For the text-containing cell, return its midpoint in (x, y) coordinate format. 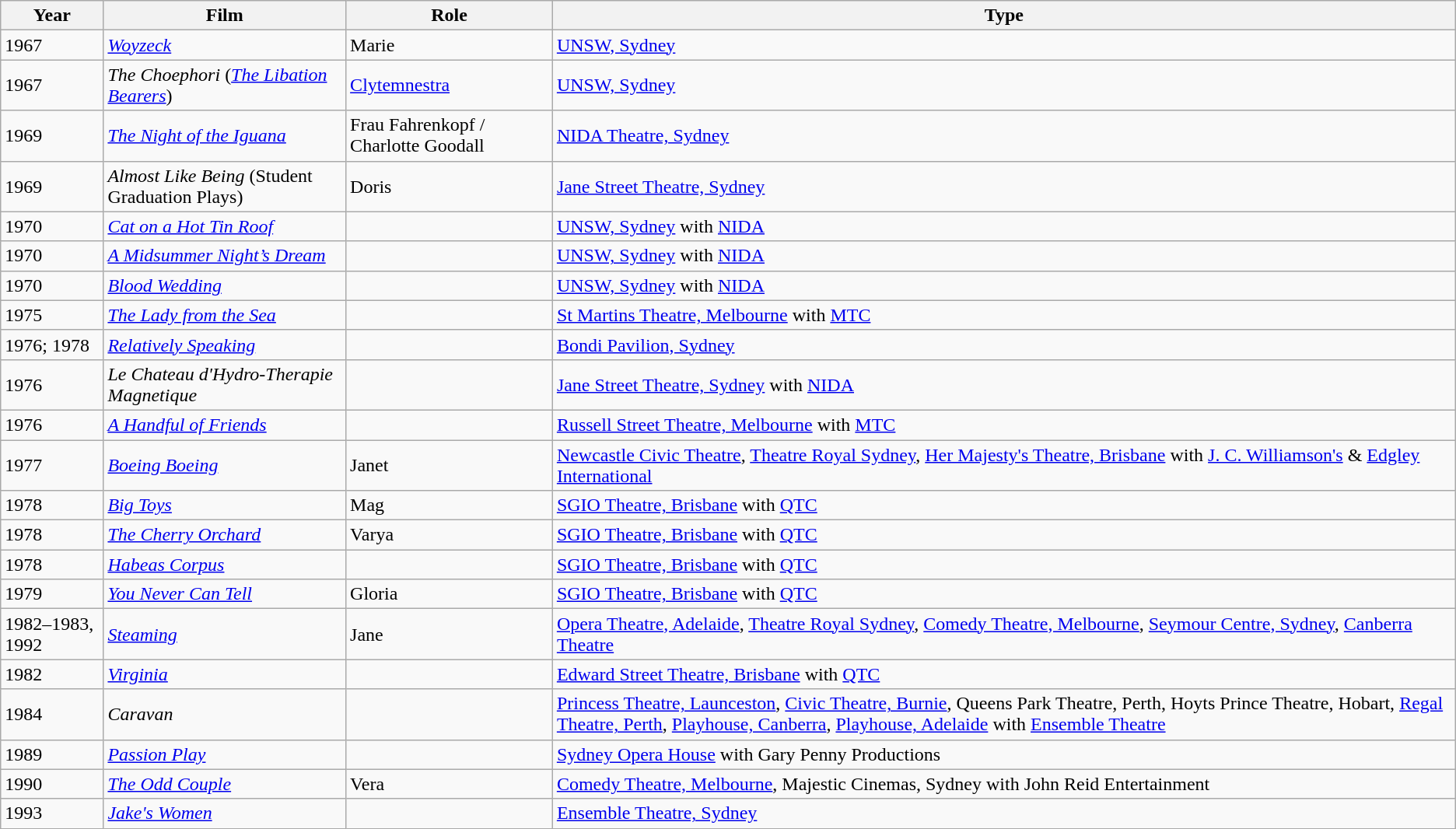
Cat on a Hot Tin Roof (225, 226)
Caravan (225, 714)
The Choephori (The Libation Bearers) (225, 86)
1977 (52, 465)
Comedy Theatre, Melbourne, Majestic Cinemas, Sydney with John Reid Entertainment (1003, 784)
Varya (450, 535)
Jake's Women (225, 813)
The Lady from the Sea (225, 315)
Year (52, 16)
Jane Street Theatre, Sydney (1003, 187)
Vera (450, 784)
Jane Street Theatre, Sydney with NIDA (1003, 384)
Virginia (225, 674)
You Never Can Tell (225, 594)
Blood Wedding (225, 285)
Bondi Pavilion, Sydney (1003, 345)
Doris (450, 187)
Type (1003, 16)
Opera Theatre, Adelaide, Theatre Royal Sydney, Comedy Theatre, Melbourne, Seymour Centre, Sydney, Canberra Theatre (1003, 635)
Film (225, 16)
1989 (52, 754)
Almost Like Being (Student Graduation Plays) (225, 187)
Relatively Speaking (225, 345)
1982–1983, 1992 (52, 635)
Woyzeck (225, 45)
Janet (450, 465)
1976; 1978 (52, 345)
NIDA Theatre, Sydney (1003, 135)
1982 (52, 674)
Role (450, 16)
Le Chateau d'Hydro-Therapie Magnetique (225, 384)
St Martins Theatre, Melbourne with MTC (1003, 315)
A Handful of Friends (225, 425)
A Midsummer Night’s Dream (225, 256)
1990 (52, 784)
The Night of the Iguana (225, 135)
Habeas Corpus (225, 565)
Newcastle Civic Theatre, Theatre Royal Sydney, Her Majesty's Theatre, Brisbane with J. C. Williamson's & Edgley International (1003, 465)
1979 (52, 594)
Ensemble Theatre, Sydney (1003, 813)
Passion Play (225, 754)
Edward Street Theatre, Brisbane with QTC (1003, 674)
Clytemnestra (450, 86)
Russell Street Theatre, Melbourne with MTC (1003, 425)
Frau Fahrenkopf / Charlotte Goodall (450, 135)
The Odd Couple (225, 784)
Big Toys (225, 505)
Jane (450, 635)
Sydney Opera House with Gary Penny Productions (1003, 754)
Gloria (450, 594)
The Cherry Orchard (225, 535)
1984 (52, 714)
Boeing Boeing (225, 465)
Steaming (225, 635)
Marie (450, 45)
1975 (52, 315)
Mag (450, 505)
1993 (52, 813)
